Search for the cell housing the specified text and yield its (X, Y) center coordinate. 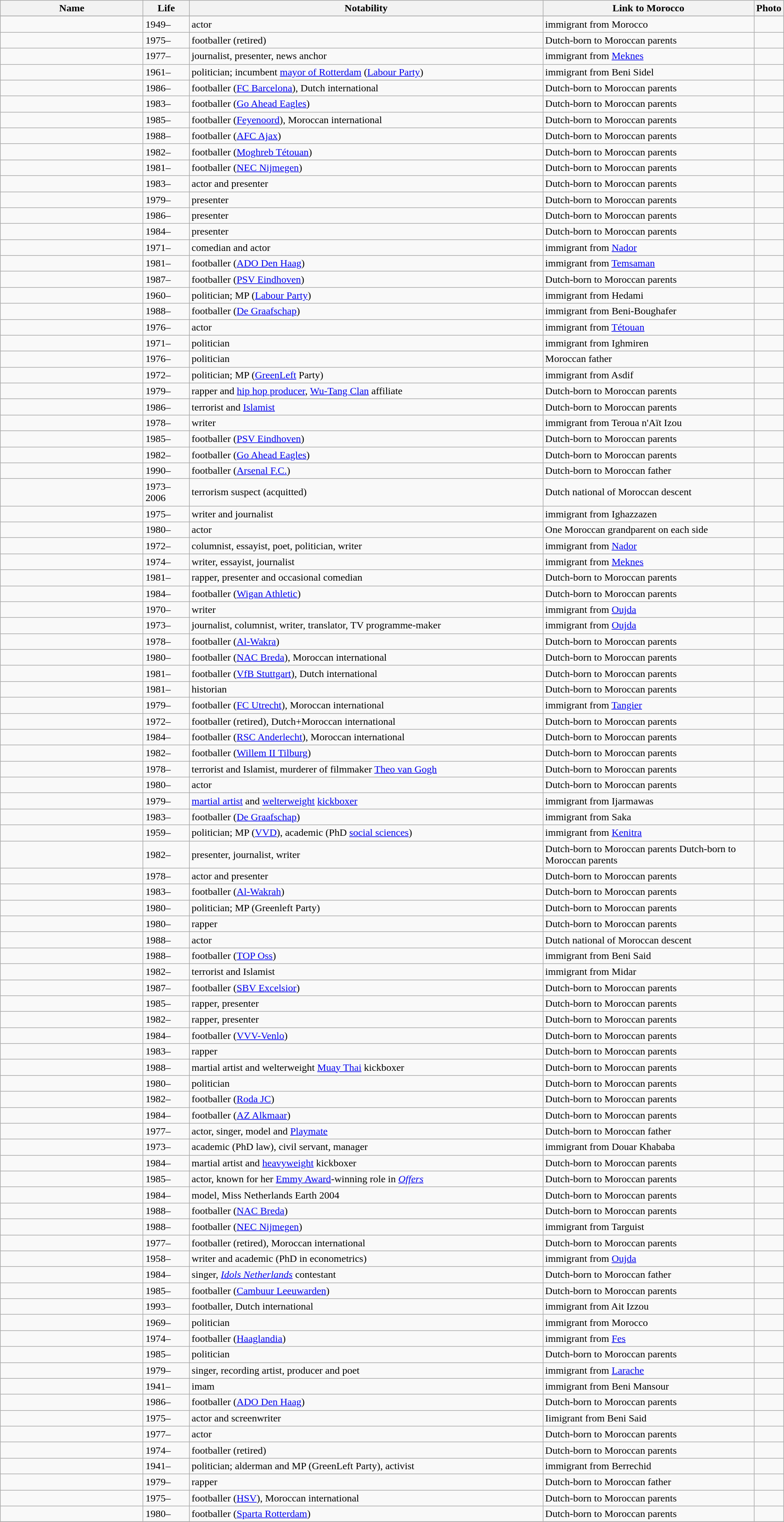
immigrant from Fes (648, 1339)
footballer (SBV Excelsior) (366, 987)
terrorist and Islamist, murderer of filmmaker Theo van Gogh (366, 769)
footballer (AFC Ajax) (366, 136)
martial artist and welterweight kickboxer (366, 801)
actor, singer, model and Playmate (366, 1131)
footballer (HSV), Moroccan international (366, 1498)
footballer (Wigan Athletic) (366, 594)
singer, Idols Netherlands contestant (366, 1275)
1949– (166, 24)
immigrant from Teroua n'Aït Izou (648, 423)
journalist, columnist, writer, translator, TV programme-maker (366, 625)
immigrant from Beni-Boughafer (648, 311)
footballer (NAC Breda), Moroccan international (366, 657)
immigrant from Douar Khababa (648, 1147)
footballer (Moghreb Tétouan) (366, 152)
footballer (retired), Moroccan international (366, 1243)
footballer (NAC Breda) (366, 1211)
footballer (Cambuur Leeuwarden) (366, 1291)
writer and academic (PhD in econometrics) (366, 1259)
immigrant from Asdif (648, 375)
politician; MP (Greenleft Party) (366, 908)
historian (366, 689)
martial artist and welterweight Muay Thai kickboxer (366, 1067)
1959– (166, 833)
footballer (Arsenal F.C.) (366, 471)
columnist, essayist, poet, politician, writer (366, 546)
journalist, presenter, news anchor (366, 56)
1993– (166, 1307)
immigrant from Hedami (648, 295)
footballer (Al-Wakra) (366, 641)
immigrant from Beni Said (648, 956)
immigrant from Larache (648, 1370)
immigrant from Temsaman (648, 264)
1969– (166, 1323)
immigrant from Saka (648, 817)
1970– (166, 610)
footballer (Feyenoord), Moroccan international (366, 120)
1990– (166, 471)
footballer (AZ Alkmaar) (366, 1115)
immigrant from Kenitra (648, 833)
footballer (FC Barcelona), Dutch international (366, 88)
footballer (Sparta Rotterdam) (366, 1514)
rapper, presenter and occasional comedian (366, 578)
writer and journalist (366, 514)
terrorism suspect (acquitted) (366, 493)
actor, known for her Emmy Award-winning role in Offers (366, 1179)
Photo (769, 8)
footballer (FC Utrecht), Moroccan international (366, 705)
imam (366, 1386)
Dutch-born to Moroccan parents Dutch-born to Moroccan parents (648, 855)
footballer (VVV-Venlo) (366, 1036)
Notability (366, 8)
presenter, journalist, writer (366, 855)
rapper and hip hop producer, Wu-Tang Clan affiliate (366, 391)
One Moroccan grandparent on each side (648, 530)
footballer, Dutch international (366, 1307)
Life (166, 8)
politician; MP (VVD), academic (PhD social sciences) (366, 833)
immigrant from Ait Izzou (648, 1307)
1958– (166, 1259)
1973–2006 (166, 493)
actor and screenwriter (366, 1418)
singer, recording artist, producer and poet (366, 1370)
politician; alderman and MP (GreenLeft Party), activist (366, 1466)
immigrant from Ijarmawas (648, 801)
footballer (Haaglandia) (366, 1339)
comedian and actor (366, 248)
immigrant from Tangier (648, 705)
immigrant from Berrechid (648, 1466)
immigrant from Beni Sidel (648, 72)
footballer (retired), Dutch+Moroccan international (366, 721)
Moroccan father (648, 359)
politician; MP (Labour Party) (366, 295)
immigrant from Ighazzazen (648, 514)
footballer (Roda JC) (366, 1099)
writer, essayist, journalist (366, 562)
immigrant from Beni Mansour (648, 1386)
1960– (166, 295)
martial artist and heavyweight kickboxer (366, 1163)
immigrant from Tétouan (648, 327)
immigrant from Ighmiren (648, 343)
footballer (VfB Stuttgart), Dutch international (366, 673)
immigrant from Targuist (648, 1227)
Link to Morocco (648, 8)
footballer (Al-Wakrah) (366, 892)
footballer (Willem II Tilburg) (366, 753)
footballer (RSC Anderlecht), Moroccan international (366, 737)
Name (72, 8)
footballer (TOP Oss) (366, 956)
1961– (166, 72)
Iimigrant from Beni Said (648, 1418)
immigrant from Midar (648, 972)
politician; incumbent mayor of Rotterdam (Labour Party) (366, 72)
politician; MP (GreenLeft Party) (366, 375)
academic (PhD law), civil servant, manager (366, 1147)
model, Miss Netherlands Earth 2004 (366, 1195)
